Extract the [x, y] coordinate from the center of the cell holding the provided text.  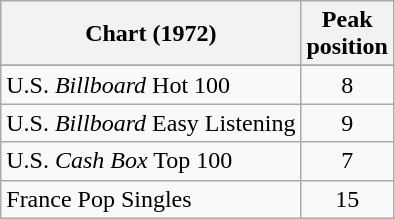
U.S. Billboard Easy Listening [151, 123]
8 [347, 85]
Chart (1972) [151, 34]
9 [347, 123]
7 [347, 161]
France Pop Singles [151, 199]
15 [347, 199]
Peakposition [347, 34]
U.S. Billboard Hot 100 [151, 85]
U.S. Cash Box Top 100 [151, 161]
